Provide the (X, Y) coordinate of the cell's center where the given text is located.  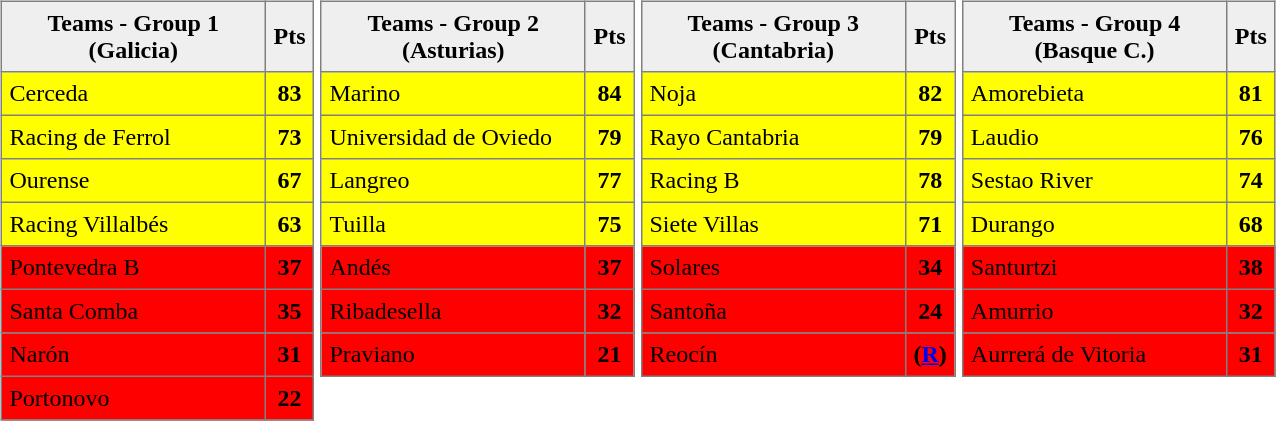
Sestao River (1095, 181)
Racing B (773, 181)
Ourense (133, 181)
Aurrerá de Vitoria (1095, 355)
Teams - Group 4 (Basque C.) (1095, 36)
Durango (1095, 224)
78 (930, 181)
Pontevedra B (133, 268)
63 (289, 224)
Marino (453, 94)
35 (289, 311)
83 (289, 94)
(R) (930, 355)
Laudio (1095, 137)
75 (609, 224)
Racing de Ferrol (133, 137)
74 (1251, 181)
Praviano (453, 355)
Solares (773, 268)
38 (1251, 268)
21 (609, 355)
Andés (453, 268)
34 (930, 268)
Reocín (773, 355)
Teams - Group 1 (Galicia) (133, 36)
Rayo Cantabria (773, 137)
73 (289, 137)
Narón (133, 355)
Universidad de Oviedo (453, 137)
Santurtzi (1095, 268)
Amurrio (1095, 311)
Langreo (453, 181)
Ribadesella (453, 311)
68 (1251, 224)
Siete Villas (773, 224)
22 (289, 398)
77 (609, 181)
71 (930, 224)
Noja (773, 94)
84 (609, 94)
81 (1251, 94)
Amorebieta (1095, 94)
Cerceda (133, 94)
Tuilla (453, 224)
Teams - Group 3 (Cantabria) (773, 36)
82 (930, 94)
Santa Comba (133, 311)
67 (289, 181)
76 (1251, 137)
Racing Villalbés (133, 224)
Teams - Group 2 (Asturias) (453, 36)
Santoña (773, 311)
24 (930, 311)
Portonovo (133, 398)
